Extract the (x, y) coordinate from the center of the cell holding the provided text.  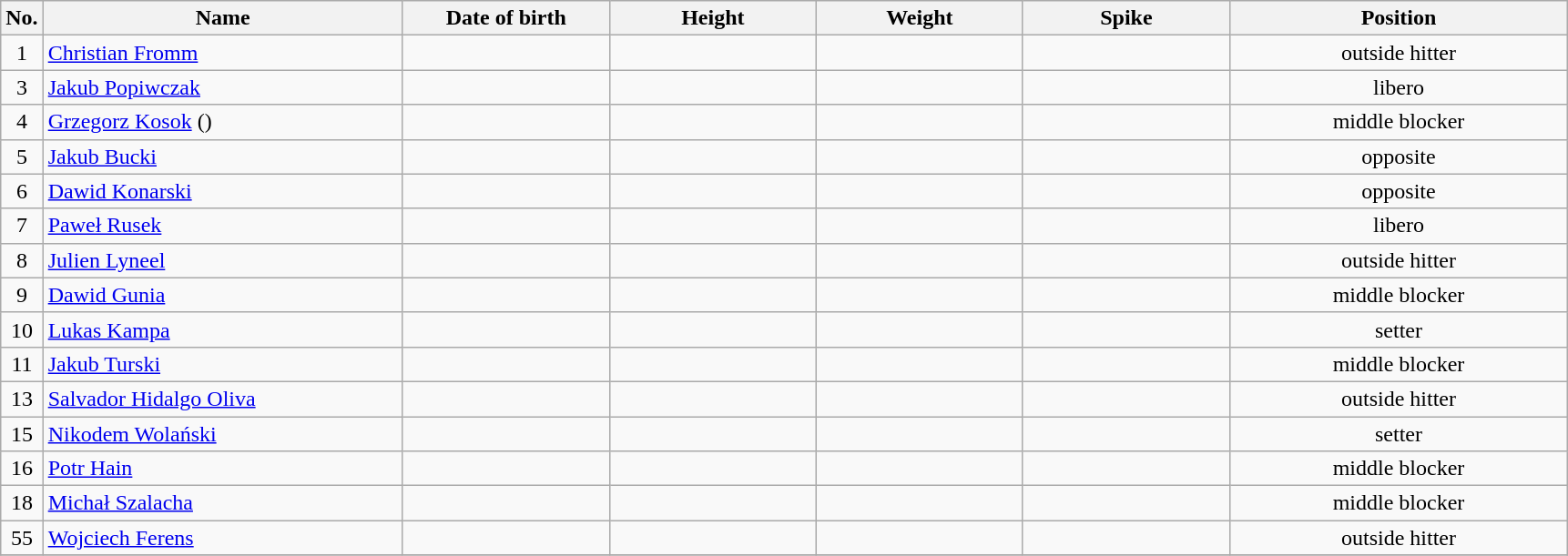
Name (222, 18)
Lukas Kampa (222, 329)
9 (22, 295)
Paweł Rusek (222, 226)
6 (22, 191)
Spike (1125, 18)
5 (22, 157)
16 (22, 469)
Julien Lyneel (222, 260)
Dawid Konarski (222, 191)
11 (22, 364)
Salvador Hidalgo Oliva (222, 399)
13 (22, 399)
Christian Fromm (222, 53)
Dawid Gunia (222, 295)
Jakub Turski (222, 364)
4 (22, 122)
Michał Szalacha (222, 503)
1 (22, 53)
Height (712, 18)
Weight (920, 18)
7 (22, 226)
15 (22, 434)
Wojciech Ferens (222, 538)
10 (22, 329)
Date of birth (506, 18)
Potr Hain (222, 469)
Grzegorz Kosok () (222, 122)
Nikodem Wolański (222, 434)
Jakub Bucki (222, 157)
55 (22, 538)
3 (22, 87)
No. (22, 18)
Jakub Popiwczak (222, 87)
Position (1399, 18)
18 (22, 503)
8 (22, 260)
